For the text-containing cell, return its midpoint in [x, y] coordinate format. 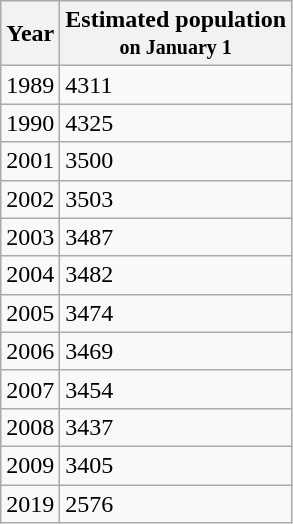
1990 [30, 123]
2019 [30, 503]
4311 [176, 85]
2007 [30, 389]
4325 [176, 123]
3469 [176, 351]
2005 [30, 313]
Year [30, 34]
2004 [30, 275]
2008 [30, 427]
Estimated populationon January 1 [176, 34]
3454 [176, 389]
3487 [176, 237]
2002 [30, 199]
2001 [30, 161]
1989 [30, 85]
3437 [176, 427]
3482 [176, 275]
2009 [30, 465]
3405 [176, 465]
3474 [176, 313]
2003 [30, 237]
3503 [176, 199]
2576 [176, 503]
3500 [176, 161]
2006 [30, 351]
